Provide the (X, Y) coordinate of the cell's center where the given text is located.  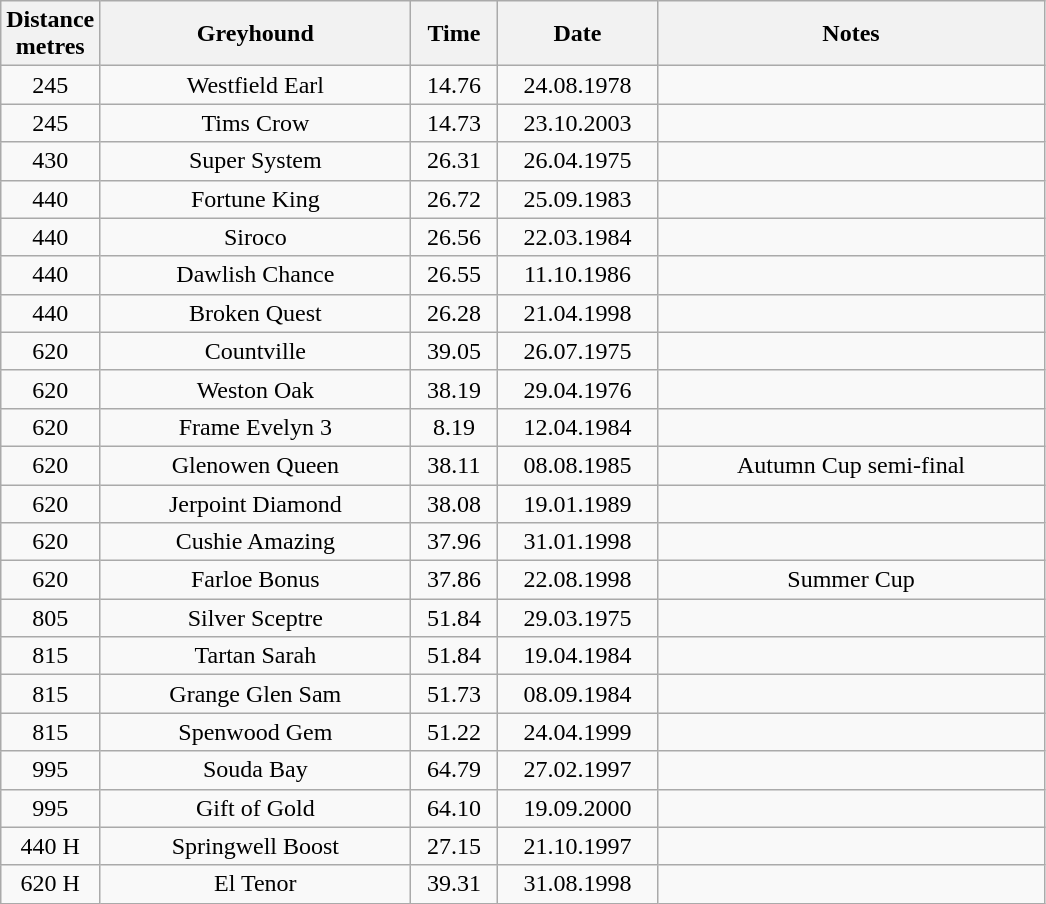
Super System (256, 161)
39.31 (454, 884)
Autumn Cup semi-final (851, 465)
23.10.2003 (578, 123)
Broken Quest (256, 313)
Spenwood Gem (256, 732)
Distance metres (50, 34)
Siroco (256, 237)
08.09.1984 (578, 694)
Frame Evelyn 3 (256, 427)
19.04.1984 (578, 656)
38.19 (454, 389)
51.22 (454, 732)
26.55 (454, 275)
Souda Bay (256, 770)
Tartan Sarah (256, 656)
Weston Oak (256, 389)
25.09.1983 (578, 199)
22.03.1984 (578, 237)
Grange Glen Sam (256, 694)
26.04.1975 (578, 161)
11.10.1986 (578, 275)
Silver Sceptre (256, 618)
19.01.1989 (578, 503)
37.96 (454, 542)
19.09.2000 (578, 808)
38.11 (454, 465)
38.08 (454, 503)
Cushie Amazing (256, 542)
51.73 (454, 694)
27.15 (454, 846)
27.02.1997 (578, 770)
14.76 (454, 85)
31.01.1998 (578, 542)
Farloe Bonus (256, 580)
26.56 (454, 237)
Date (578, 34)
Greyhound (256, 34)
Fortune King (256, 199)
Countville (256, 351)
Glenowen Queen (256, 465)
64.10 (454, 808)
430 (50, 161)
39.05 (454, 351)
805 (50, 618)
29.03.1975 (578, 618)
21.04.1998 (578, 313)
620 H (50, 884)
08.08.1985 (578, 465)
Gift of Gold (256, 808)
21.10.1997 (578, 846)
31.08.1998 (578, 884)
440 H (50, 846)
64.79 (454, 770)
22.08.1998 (578, 580)
26.28 (454, 313)
14.73 (454, 123)
12.04.1984 (578, 427)
Tims Crow (256, 123)
26.07.1975 (578, 351)
29.04.1976 (578, 389)
24.04.1999 (578, 732)
Springwell Boost (256, 846)
Time (454, 34)
26.72 (454, 199)
Westfield Earl (256, 85)
24.08.1978 (578, 85)
Dawlish Chance (256, 275)
Notes (851, 34)
Jerpoint Diamond (256, 503)
Summer Cup (851, 580)
37.86 (454, 580)
8.19 (454, 427)
26.31 (454, 161)
El Tenor (256, 884)
